Find where the given text appears and provide that cell's center as [X, Y] coordinate. 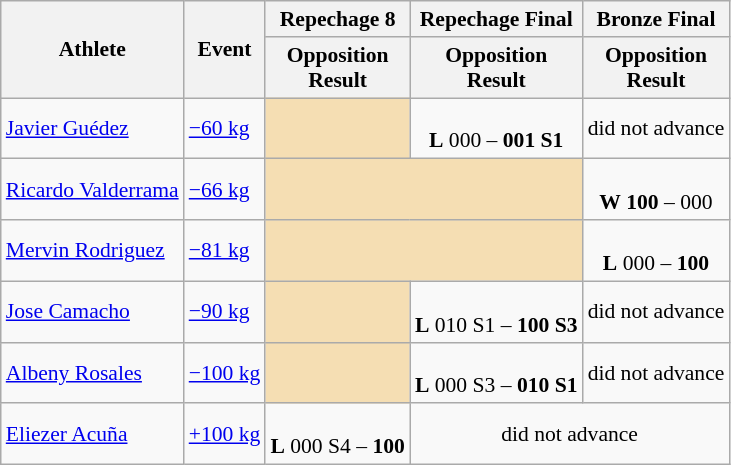
Repechage 8 [337, 19]
−60 kg [225, 128]
L 000 S3 – 010 S1 [496, 372]
Bronze Final [656, 19]
Ricardo Valderrama [92, 190]
−66 kg [225, 190]
−100 kg [225, 372]
L 010 S1 – 100 S3 [496, 312]
−90 kg [225, 312]
W 100 – 000 [656, 190]
L 000 S4 – 100 [337, 434]
Eliezer Acuña [92, 434]
L 000 – 001 S1 [496, 128]
Javier Guédez [92, 128]
L 000 – 100 [656, 250]
Repechage Final [496, 19]
Athlete [92, 50]
+100 kg [225, 434]
Jose Camacho [92, 312]
Event [225, 50]
Mervin Rodriguez [92, 250]
Albeny Rosales [92, 372]
−81 kg [225, 250]
